Search for the cell housing the specified text and yield its (X, Y) center coordinate. 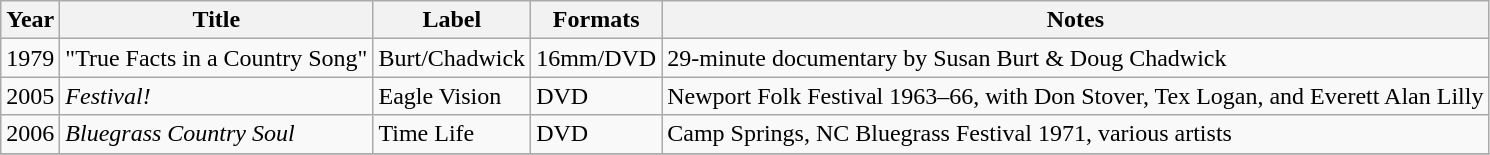
Eagle Vision (452, 96)
"True Facts in a Country Song" (216, 58)
Formats (596, 20)
Camp Springs, NC Bluegrass Festival 1971, various artists (1076, 134)
Title (216, 20)
Newport Folk Festival 1963–66, with Don Stover, Tex Logan, and Everett Alan Lilly (1076, 96)
29-minute documentary by Susan Burt & Doug Chadwick (1076, 58)
16mm/DVD (596, 58)
Label (452, 20)
1979 (30, 58)
Year (30, 20)
2006 (30, 134)
Bluegrass Country Soul (216, 134)
Festival! (216, 96)
Notes (1076, 20)
2005 (30, 96)
Time Life (452, 134)
Burt/Chadwick (452, 58)
